Return [x, y] of the center of cell containing provided text 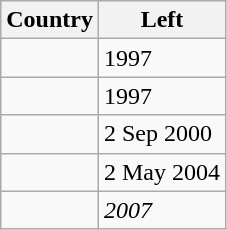
Country [50, 20]
2 May 2004 [162, 172]
Left [162, 20]
2 Sep 2000 [162, 134]
2007 [162, 210]
